Provide the [x, y] coordinate of the cell's center where the given text is located.  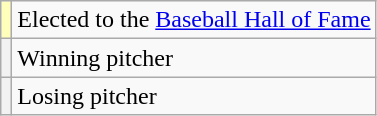
Winning pitcher [194, 58]
Elected to the Baseball Hall of Fame [194, 20]
Losing pitcher [194, 96]
